Determine the (X, Y) coordinate at the center of the cell enclosing the given text.  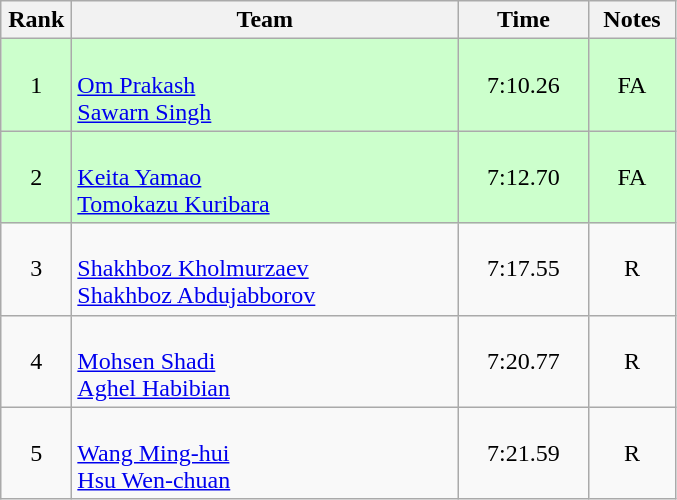
1 (36, 85)
7:21.59 (524, 453)
Keita YamaoTomokazu Kuribara (265, 177)
7:20.77 (524, 361)
Om PrakashSawarn Singh (265, 85)
4 (36, 361)
Notes (632, 20)
Mohsen ShadiAghel Habibian (265, 361)
Rank (36, 20)
Time (524, 20)
5 (36, 453)
2 (36, 177)
Team (265, 20)
Wang Ming-huiHsu Wen-chuan (265, 453)
7:17.55 (524, 269)
Shakhboz KholmurzaevShakhboz Abdujabborov (265, 269)
3 (36, 269)
7:10.26 (524, 85)
7:12.70 (524, 177)
